Provide the (X, Y) coordinate of the cell's center where the given text is located.  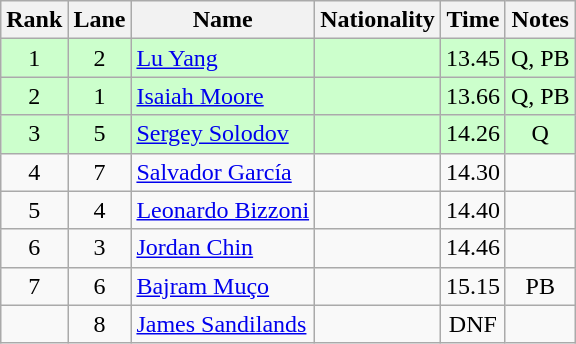
14.30 (472, 172)
Rank (34, 20)
14.26 (472, 134)
14.40 (472, 210)
Isaiah Moore (223, 96)
14.46 (472, 248)
Jordan Chin (223, 248)
James Sandilands (223, 324)
Q (540, 134)
Lane (100, 20)
Lu Yang (223, 58)
Notes (540, 20)
15.15 (472, 286)
Nationality (378, 20)
13.45 (472, 58)
8 (100, 324)
Bajram Muço (223, 286)
Time (472, 20)
Sergey Solodov (223, 134)
Leonardo Bizzoni (223, 210)
PB (540, 286)
Name (223, 20)
Salvador García (223, 172)
DNF (472, 324)
13.66 (472, 96)
